From the cell containing the given text, extract its center point as (X, Y) coordinate. 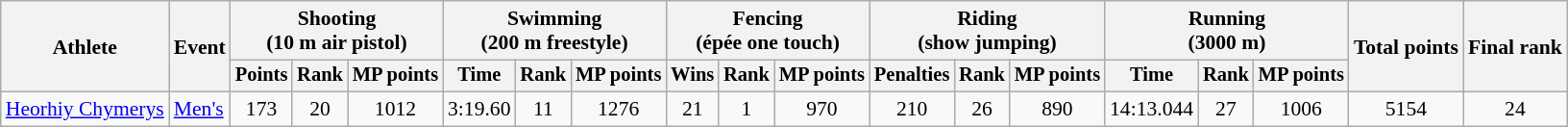
11 (544, 110)
1006 (1301, 110)
21 (692, 110)
Penalties (912, 76)
Final rank (1515, 46)
1276 (619, 110)
Event (200, 46)
14:13.044 (1151, 110)
26 (982, 110)
Fencing(épée one touch) (768, 31)
890 (1057, 110)
210 (912, 110)
Men's (200, 110)
Athlete (85, 46)
1012 (396, 110)
Points (261, 76)
173 (261, 110)
Total points (1407, 46)
27 (1226, 110)
1 (747, 110)
20 (320, 110)
Wins (692, 76)
Swimming(200 m freestyle) (554, 31)
Riding(show jumping) (988, 31)
970 (822, 110)
Running(3000 m) (1227, 31)
5154 (1407, 110)
24 (1515, 110)
Heorhiy Chymerys (85, 110)
Shooting(10 m air pistol) (336, 31)
3:19.60 (478, 110)
